Return the [X, Y] coordinate for the center point of the cell that contains the specified text.  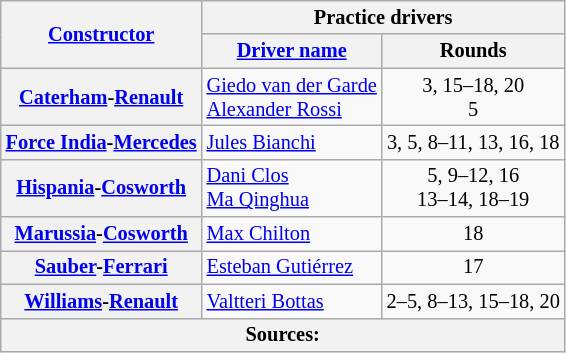
Sources: [283, 335]
Driver name [292, 51]
5, 9–12, 1613–14, 18–19 [474, 188]
Practice drivers [384, 17]
Force India-Mercedes [102, 142]
Caterham-Renault [102, 97]
Marussia-Cosworth [102, 234]
Sauber-Ferrari [102, 267]
Jules Bianchi [292, 142]
Esteban Gutiérrez [292, 267]
3, 5, 8–11, 13, 16, 18 [474, 142]
Hispania-Cosworth [102, 188]
Dani Clos Ma Qinghua [292, 188]
18 [474, 234]
17 [474, 267]
3, 15–18, 205 [474, 97]
Williams-Renault [102, 301]
Rounds [474, 51]
Giedo van der Garde Alexander Rossi [292, 97]
2–5, 8–13, 15–18, 20 [474, 301]
Max Chilton [292, 234]
Valtteri Bottas [292, 301]
Constructor [102, 34]
